From the cell containing the given text, extract its center point as (X, Y) coordinate. 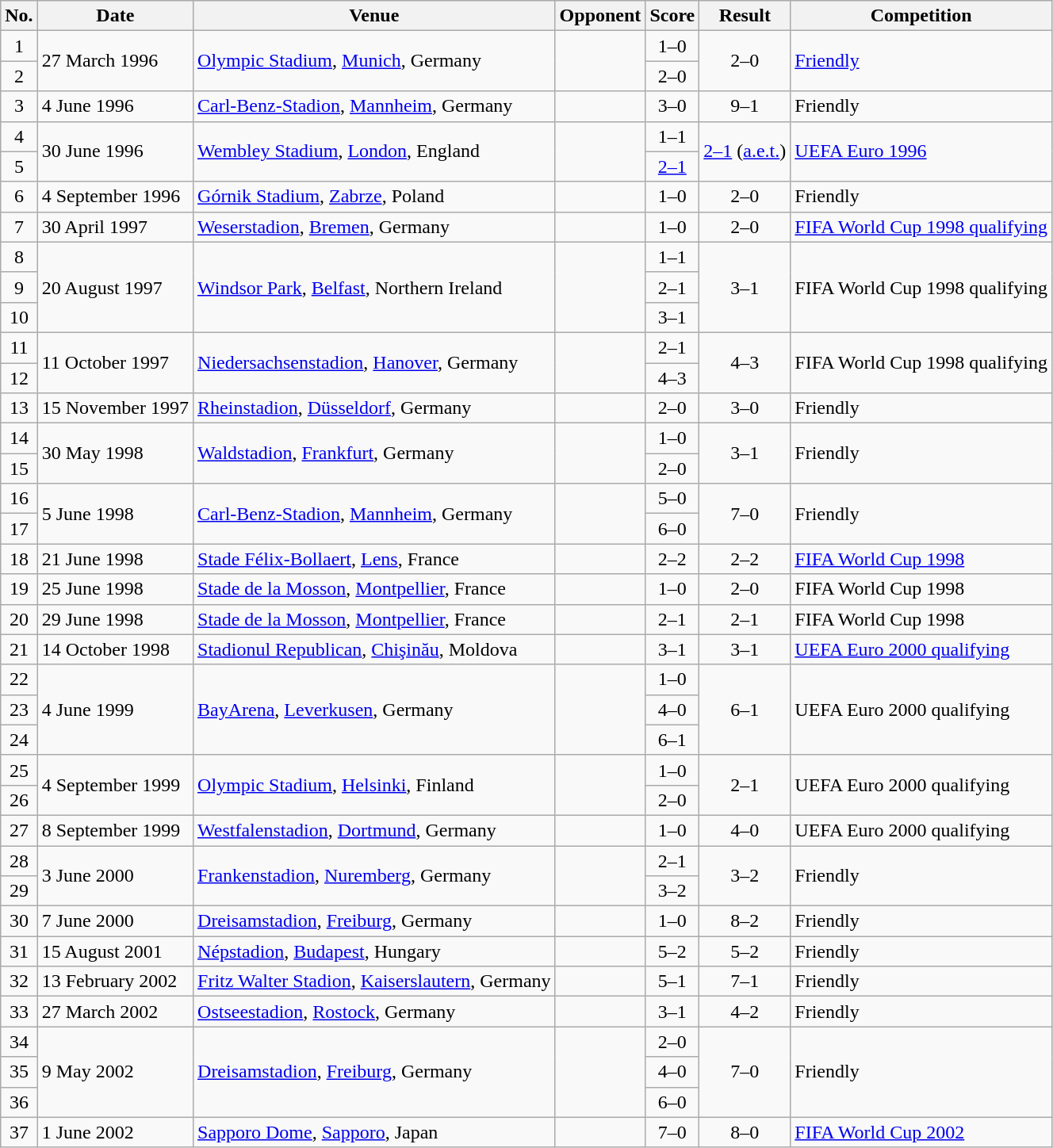
14 (19, 438)
Competition (921, 16)
BayArena, Leverkusen, Germany (374, 710)
31 (19, 951)
32 (19, 982)
Sapporo Dome, Sapporo, Japan (374, 1132)
Result (745, 16)
24 (19, 740)
23 (19, 710)
27 March 1996 (115, 61)
No. (19, 16)
20 August 1997 (115, 287)
Niedersachsenstadion, Hanover, Germany (374, 362)
Népstadion, Budapest, Hungary (374, 951)
2–1 (a.e.t.) (745, 151)
3 (19, 106)
Stadionul Republican, Chişinău, Moldova (374, 649)
5–1 (672, 982)
8 September 1999 (115, 830)
Date (115, 16)
5 June 1998 (115, 514)
21 (19, 649)
Ostseestadion, Rostock, Germany (374, 1012)
Frankenstadion, Nuremberg, Germany (374, 875)
15 (19, 469)
22 (19, 679)
4 September 1999 (115, 785)
Westfalenstadion, Dortmund, Germany (374, 830)
Wembley Stadium, London, England (374, 151)
1 June 2002 (115, 1132)
26 (19, 800)
34 (19, 1042)
3 June 2000 (115, 875)
4 June 1999 (115, 710)
29 June 1998 (115, 619)
Waldstadion, Frankfurt, Germany (374, 453)
37 (19, 1132)
9 (19, 287)
7–1 (745, 982)
Górnik Stadium, Zabrze, Poland (374, 197)
30 (19, 921)
UEFA Euro 1996 (921, 151)
30 May 1998 (115, 453)
13 February 2002 (115, 982)
13 (19, 408)
15 August 2001 (115, 951)
Olympic Stadium, Helsinki, Finland (374, 785)
9–1 (745, 106)
Fritz Walter Stadion, Kaiserslautern, Germany (374, 982)
7 (19, 227)
4 June 1996 (115, 106)
FIFA World Cup 2002 (921, 1132)
1 (19, 46)
4–2 (745, 1012)
27 March 2002 (115, 1012)
Score (672, 16)
Windsor Park, Belfast, Northern Ireland (374, 287)
30 April 1997 (115, 227)
29 (19, 891)
30 June 1996 (115, 151)
8–2 (745, 921)
25 (19, 770)
11 (19, 347)
18 (19, 559)
36 (19, 1102)
2 (19, 76)
25 June 1998 (115, 589)
4 (19, 136)
7 June 2000 (115, 921)
21 June 1998 (115, 559)
5 (19, 166)
Venue (374, 16)
Rheinstadion, Düsseldorf, Germany (374, 408)
6 (19, 197)
12 (19, 378)
Opponent (600, 16)
4 September 1996 (115, 197)
14 October 1998 (115, 649)
5–0 (672, 499)
Weserstadion, Bremen, Germany (374, 227)
10 (19, 317)
28 (19, 860)
19 (19, 589)
27 (19, 830)
15 November 1997 (115, 408)
11 October 1997 (115, 362)
20 (19, 619)
35 (19, 1072)
8–0 (745, 1132)
Stade Félix-Bollaert, Lens, France (374, 559)
8 (19, 257)
Olympic Stadium, Munich, Germany (374, 61)
16 (19, 499)
9 May 2002 (115, 1072)
17 (19, 529)
33 (19, 1012)
